Pinpoint the cell where the given text exists, returning its [x, y] midpoint coordinate. 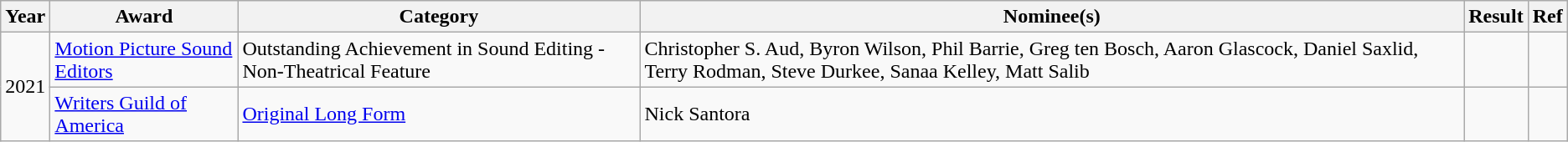
Original Long Form [439, 114]
2021 [25, 87]
Category [439, 17]
Christopher S. Aud, Byron Wilson, Phil Barrie, Greg ten Bosch, Aaron Glascock, Daniel Saxlid, Terry Rodman, Steve Durkee, Sanaa Kelley, Matt Salib [1052, 60]
Year [25, 17]
Writers Guild of America [144, 114]
Nominee(s) [1052, 17]
Outstanding Achievement in Sound Editing - Non-Theatrical Feature [439, 60]
Ref [1548, 17]
Award [144, 17]
Motion Picture Sound Editors [144, 60]
Result [1496, 17]
Nick Santora [1052, 114]
